Extract the [X, Y] coordinate from the center of the cell holding the provided text.  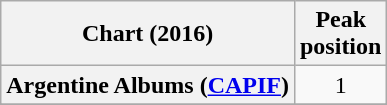
Chart (2016) [148, 34]
1 [340, 85]
Argentine Albums (CAPIF) [148, 85]
Peakposition [340, 34]
